Identify which cell holds the provided text, then report its (X, Y) central coordinate. 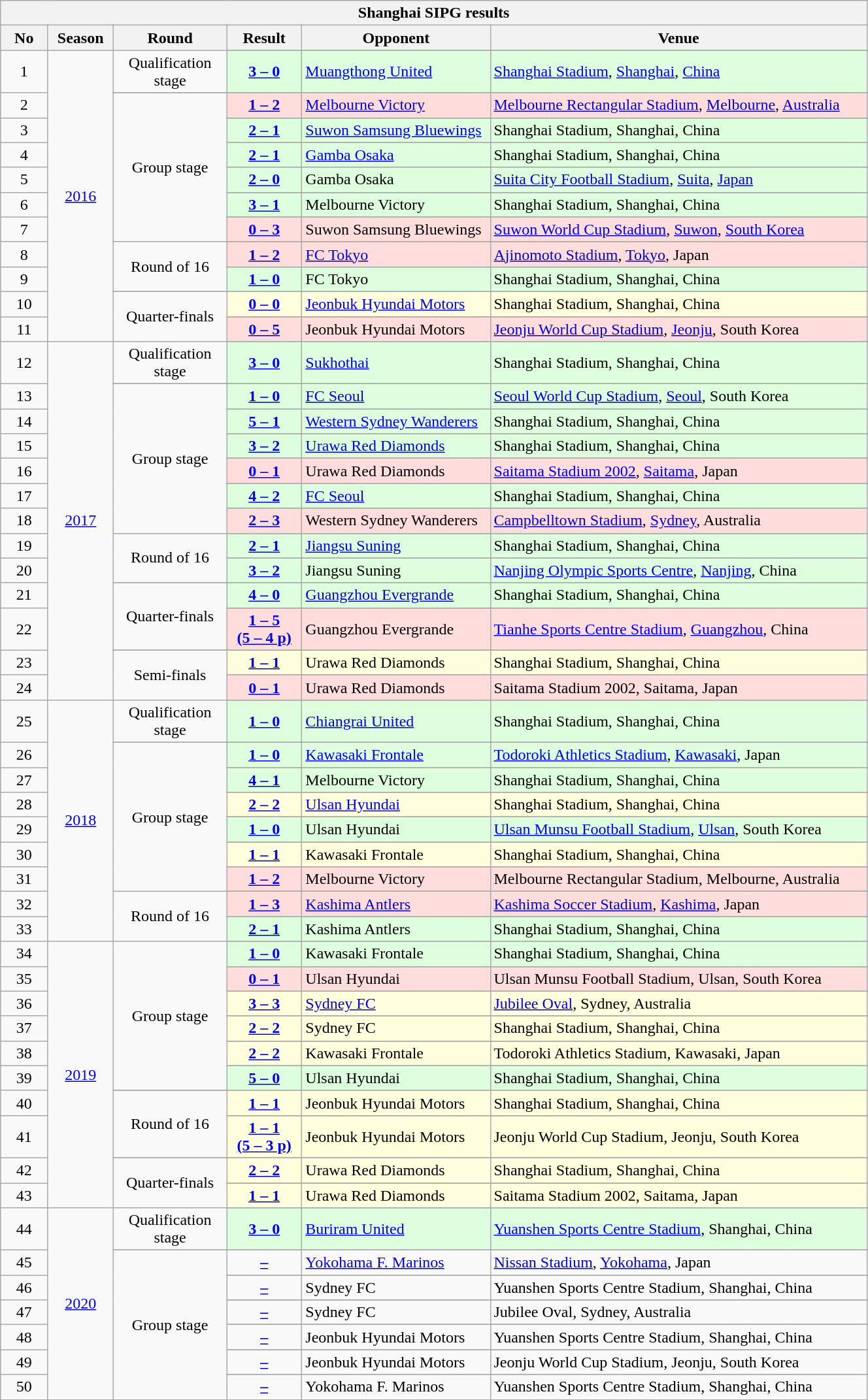
49 (24, 1362)
1 – 5(5 – 4 p) (264, 628)
20 (24, 570)
2019 (81, 1075)
10 (24, 304)
4 – 2 (264, 496)
23 (24, 662)
31 (24, 879)
12 (24, 363)
4 – 1 (264, 779)
34 (24, 954)
Venue (678, 38)
Seoul World Cup Stadium, Seoul, South Korea (678, 397)
26 (24, 755)
0 – 0 (264, 304)
Nanjing Olympic Sports Centre, Nanjing, China (678, 570)
29 (24, 830)
No (24, 38)
Muangthong United (396, 72)
4 – 0 (264, 595)
39 (24, 1078)
1 – 3 (264, 904)
5 – 1 (264, 421)
2020 (81, 1304)
21 (24, 595)
47 (24, 1312)
2 (24, 105)
Opponent (396, 38)
24 (24, 687)
30 (24, 855)
2 – 0 (264, 180)
36 (24, 1003)
1 – 1(5 – 3 p) (264, 1137)
3 – 3 (264, 1003)
Shanghai SIPG results (434, 13)
37 (24, 1028)
22 (24, 628)
11 (24, 329)
2 – 3 (264, 521)
Suwon World Cup Stadium, Suwon, South Korea (678, 229)
5 – 0 (264, 1078)
Season (81, 38)
32 (24, 904)
2017 (81, 521)
3 – 1 (264, 204)
18 (24, 521)
28 (24, 805)
14 (24, 421)
8 (24, 254)
7 (24, 229)
3 (24, 130)
4 (24, 155)
Result (264, 38)
15 (24, 446)
Round (170, 38)
Kashima Soccer Stadium, Kashima, Japan (678, 904)
Chiangrai United (396, 721)
42 (24, 1170)
43 (24, 1195)
25 (24, 721)
6 (24, 204)
0 – 5 (264, 329)
35 (24, 979)
50 (24, 1387)
Semi-finals (170, 675)
48 (24, 1337)
13 (24, 397)
Tianhe Sports Centre Stadium, Guangzhou, China (678, 628)
40 (24, 1103)
5 (24, 180)
Suita City Football Stadium, Suita, Japan (678, 180)
38 (24, 1053)
19 (24, 545)
Nissan Stadium, Yokohama, Japan (678, 1263)
17 (24, 496)
Buriram United (396, 1229)
45 (24, 1263)
44 (24, 1229)
9 (24, 279)
Sukhothai (396, 363)
0 – 3 (264, 229)
46 (24, 1288)
33 (24, 929)
Ajinomoto Stadium, Tokyo, Japan (678, 254)
1 (24, 72)
Campbelltown Stadium, Sydney, Australia (678, 521)
2018 (81, 821)
41 (24, 1137)
2016 (81, 196)
27 (24, 779)
16 (24, 471)
